Identify which cell holds the provided text, then report its (x, y) central coordinate. 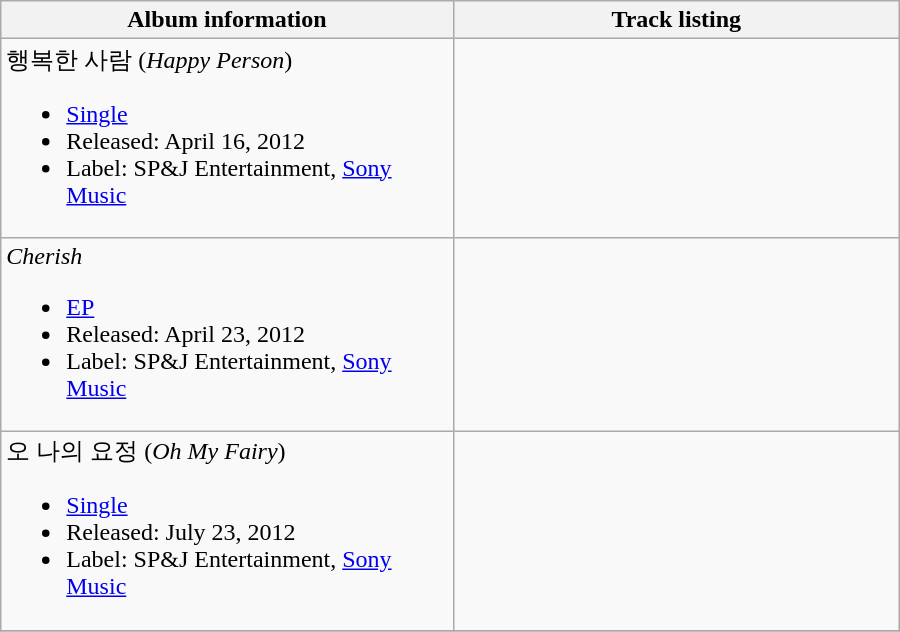
오 나의 요정 (Oh My Fairy)SingleReleased: July 23, 2012Label: SP&J Entertainment, Sony Music (227, 530)
행복한 사람 (Happy Person)SingleReleased: April 16, 2012Label: SP&J Entertainment, Sony Music (227, 138)
Album information (227, 20)
CherishEPReleased: April 23, 2012Label: SP&J Entertainment, Sony Music (227, 334)
Track listing (676, 20)
